Extract the (X, Y) coordinate from the center of the cell holding the provided text.  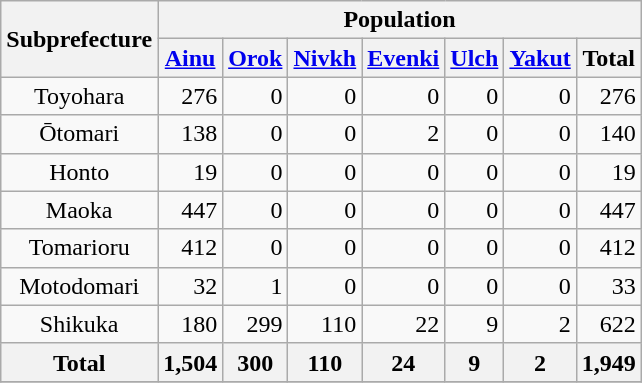
Nivkh (325, 58)
299 (256, 324)
622 (608, 324)
Shikuka (80, 324)
32 (190, 286)
180 (190, 324)
300 (256, 362)
Maoka (80, 210)
Ainu (190, 58)
1,504 (190, 362)
Motodomari (80, 286)
Honto (80, 172)
Population (400, 20)
Orok (256, 58)
Ulch (474, 58)
Subprefecture (80, 39)
Ōtomari (80, 134)
140 (608, 134)
Yakut (540, 58)
33 (608, 286)
Tomarioru (80, 248)
Evenki (404, 58)
Toyohara (80, 96)
1,949 (608, 362)
1 (256, 286)
22 (404, 324)
24 (404, 362)
138 (190, 134)
